Locate the cell with the specified text and output its [X, Y] center coordinate. 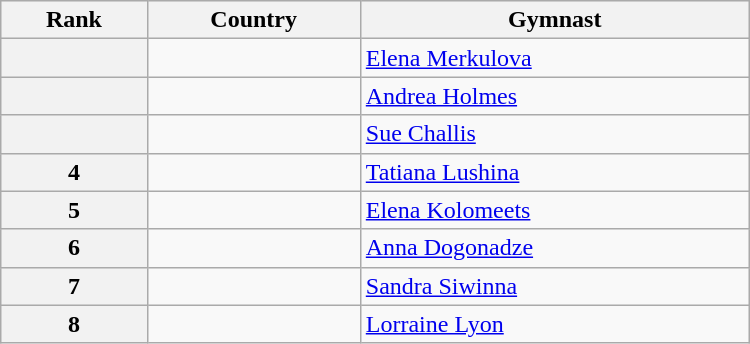
5 [74, 210]
Gymnast [554, 20]
Sandra Siwinna [554, 286]
Rank [74, 20]
7 [74, 286]
Elena Kolomeets [554, 210]
Tatiana Lushina [554, 172]
Andrea Holmes [554, 96]
Lorraine Lyon [554, 324]
Elena Merkulova [554, 58]
6 [74, 248]
4 [74, 172]
Sue Challis [554, 134]
Anna Dogonadze [554, 248]
Country [254, 20]
8 [74, 324]
